Pinpoint the cell where the given text exists, returning its (x, y) midpoint coordinate. 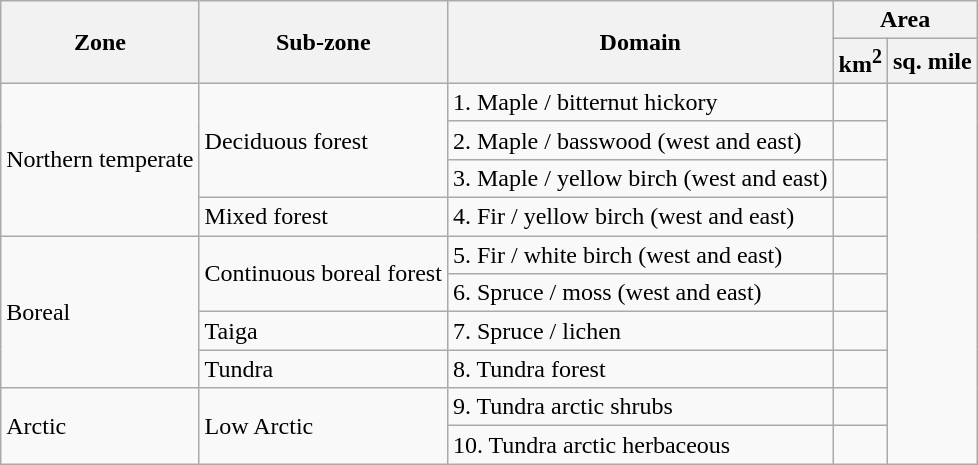
Deciduous forest (323, 140)
1. Maple / bitternut hickory (640, 102)
km2 (860, 62)
Tundra (323, 369)
Sub-zone (323, 42)
2. Maple / basswood (west and east) (640, 140)
3. Maple / yellow birch (west and east) (640, 178)
Taiga (323, 331)
Zone (100, 42)
8. Tundra forest (640, 369)
Low Arctic (323, 426)
Arctic (100, 426)
Continuous boreal forest (323, 274)
Domain (640, 42)
10. Tundra arctic herbaceous (640, 445)
Northern temperate (100, 159)
sq. mile (932, 62)
6. Spruce / moss (west and east) (640, 293)
Mixed forest (323, 217)
4. Fir / yellow birch (west and east) (640, 217)
5. Fir / white birch (west and east) (640, 255)
Boreal (100, 312)
7. Spruce / lichen (640, 331)
9. Tundra arctic shrubs (640, 407)
Area (905, 20)
